Scan for the cell matching the given text and deliver its (X, Y) coordinate at center. 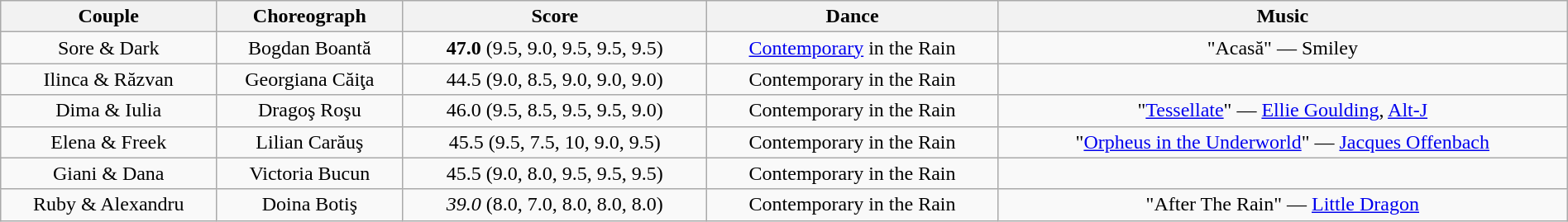
Dragoş Roşu (309, 111)
Score (555, 17)
Bogdan Boantă (309, 48)
"After The Rain" — Little Dragon (1282, 205)
Dima & Iulia (109, 111)
Dance (853, 17)
Choreograph (309, 17)
Giani & Dana (109, 173)
Victoria Bucun (309, 173)
Doina Botiş (309, 205)
Ruby & Alexandru (109, 205)
45.5 (9.0, 8.0, 9.5, 9.5, 9.5) (555, 173)
Sore & Dark (109, 48)
"Acasă" — Smiley (1282, 48)
39.0 (8.0, 7.0, 8.0, 8.0, 8.0) (555, 205)
"Orpheus in the Underworld" — Jacques Offenbach (1282, 142)
Couple (109, 17)
Elena & Freek (109, 142)
46.0 (9.5, 8.5, 9.5, 9.5, 9.0) (555, 111)
Music (1282, 17)
45.5 (9.5, 7.5, 10, 9.0, 9.5) (555, 142)
44.5 (9.0, 8.5, 9.0, 9.0, 9.0) (555, 79)
Ilinca & Răzvan (109, 79)
"Tessellate" — Ellie Goulding, Alt-J (1282, 111)
Lilian Carăuş (309, 142)
47.0 (9.5, 9.0, 9.5, 9.5, 9.5) (555, 48)
Georgiana Căiţa (309, 79)
